Extract the (X, Y) coordinate from the center of the cell holding the provided text.  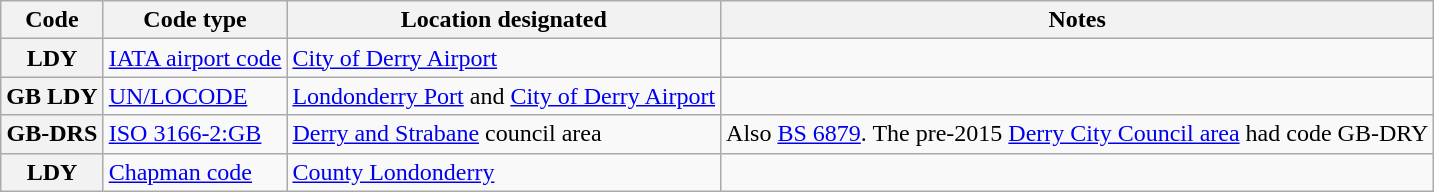
GB LDY (52, 96)
IATA airport code (195, 58)
Derry and Strabane council area (504, 134)
Chapman code (195, 172)
Location designated (504, 20)
GB-DRS (52, 134)
County Londonderry (504, 172)
Notes (1078, 20)
Londonderry Port and City of Derry Airport (504, 96)
Code type (195, 20)
City of Derry Airport (504, 58)
Code (52, 20)
UN/LOCODE (195, 96)
Also BS 6879. The pre-2015 Derry City Council area had code GB-DRY (1078, 134)
ISO 3166-2:GB (195, 134)
